From the cell containing the given text, extract its center point as (x, y) coordinate. 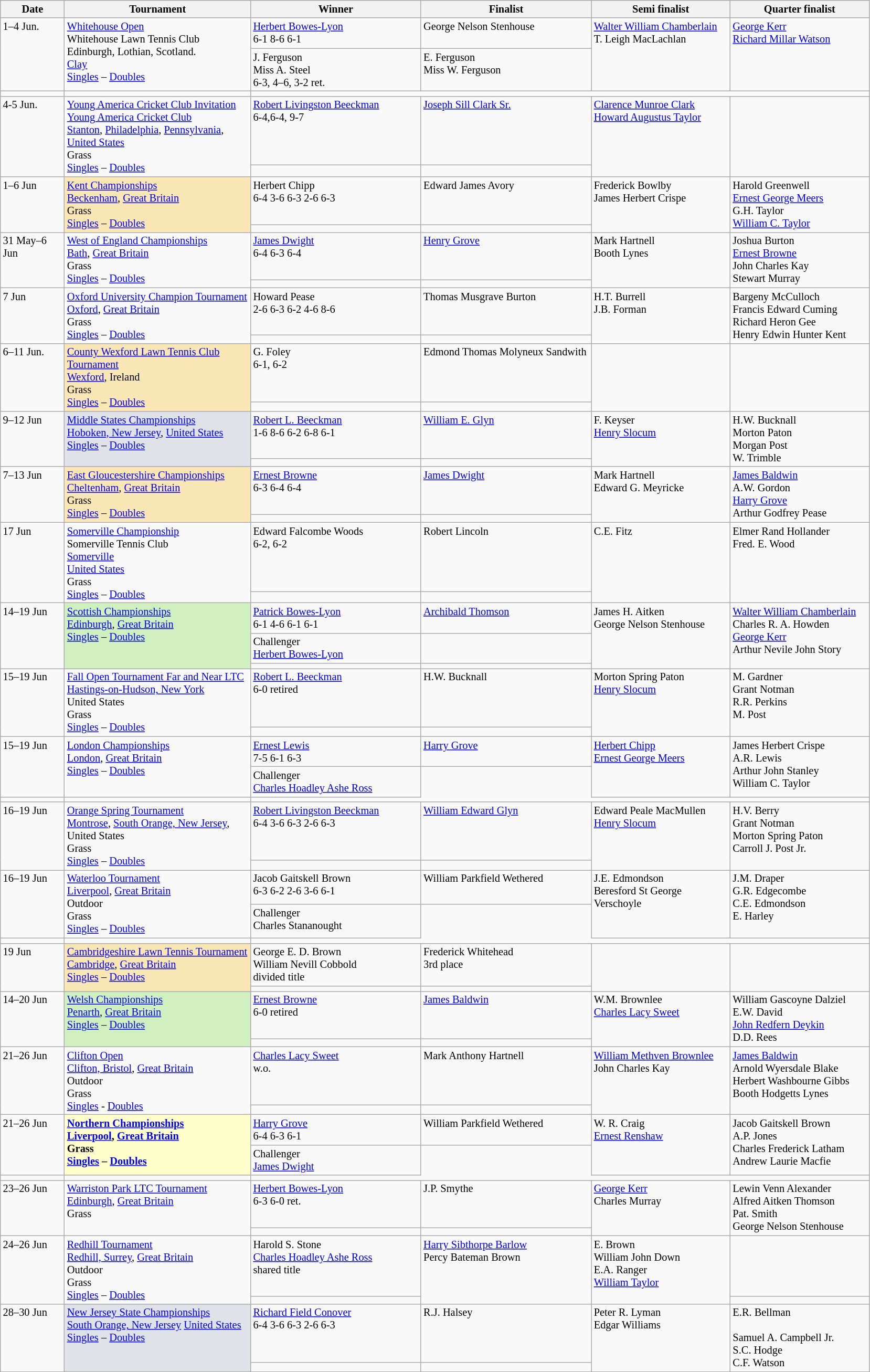
Morton Spring Paton Henry Slocum (661, 702)
Edmond Thomas Molyneux Sandwith (506, 373)
W. R. Craig Ernest Renshaw (661, 1144)
Finalist (506, 9)
19 Jun (33, 967)
Charles Lacy Sweetw.o. (336, 1076)
ChallengerCharles Hoadley Ashe Ross (336, 782)
Frederick Bowlby James Herbert Crispe (661, 205)
R.J. Halsey (506, 1333)
Northern Championships Liverpool, Great BritainGrass Singles – Doubles (157, 1144)
William Edward Glyn (506, 831)
Tournament (157, 9)
H.T. Burrell J.B. Forman (661, 315)
W.M. Brownlee Charles Lacy Sweet (661, 1019)
Harry Grove (506, 752)
Harold Greenwell Ernest George Meers G.H. Taylor William C. Taylor (800, 205)
Challenger James Dwight (336, 1160)
Ernest Browne6-0 retired (336, 1015)
William E. Glyn (506, 435)
Waterloo TournamentLiverpool, Great BritainOutdoorGrassSingles – Doubles (157, 904)
George Kerr Richard Millar Watson (800, 55)
Jacob Gaitskell Brown 6-3 6-2 2-6 3-6 6-1 (336, 887)
Middle States Championships Hoboken, New Jersey, United StatesSingles – Doubles (157, 439)
Elmer Rand Hollander Fred. E. Wood (800, 563)
James Baldwin (506, 1015)
James Baldwin Arnold Wyersdale Blake Herbert Washbourne Gibbs Booth Hodgetts Lynes (800, 1081)
Harold S. Stone Charles Hoadley Ashe Ross shared title (336, 1266)
Edward Falcombe Woods6-2, 6-2 (336, 557)
17 Jun (33, 563)
Clarence Munroe Clark Howard Augustus Taylor (661, 136)
George Nelson Stenhouse (506, 33)
Herbert Bowes-Lyon6-1 8-6 6-1 (336, 33)
14–19 Jun (33, 635)
J.M. Draper G.R. Edgecombe C.E. Edmondson E. Harley (800, 904)
H.W. Bucknall Morton Paton Morgan Post W. Trimble (800, 439)
1–4 Jun. (33, 55)
William Methven Brownlee John Charles Kay (661, 1081)
Young America Cricket Club InvitationYoung America Cricket ClubStanton, Philadelphia, Pennsylvania, United States GrassSingles – Doubles (157, 136)
Somerville ChampionshipSomerville Tennis Club SomervilleUnited StatesGrassSingles – Doubles (157, 563)
William Gascoyne Dalziel E.W. David John Redfern Deykin D.D. Rees (800, 1019)
24–26 Jun (33, 1270)
Richard Field Conover6-4 3-6 6-3 2-6 6-3 (336, 1333)
Herbert Bowes-Lyon6-3 6-0 ret. (336, 1204)
Edward James Avory (506, 200)
1–6 Jun (33, 205)
Bargeny McCulloch Francis Edward Cuming Richard Heron Gee Henry Edwin Hunter Kent (800, 315)
Warriston Park LTC Tournament Edinburgh, Great BritainGrass (157, 1208)
Edward Peale MacMullen Henry Slocum (661, 836)
M. Gardner Grant Notman R.R. Perkins M. Post (800, 702)
Date (33, 9)
7 Jun (33, 315)
Scottish Championships Edinburgh, Great BritainSingles – Doubles (157, 635)
J.E. Edmondson Beresford St George Verschoyle (661, 904)
Clifton Open Clifton, Bristol, Great BritainOutdoorGrassSingles - Doubles (157, 1081)
Jacob Gaitskell Brown A.P. Jones Charles Frederick Latham Andrew Laurie Macfie (800, 1144)
County Wexford Lawn Tennis Club TournamentWexford, IrelandGrassSingles – Doubles (157, 377)
F. Keyser Henry Slocum (661, 439)
Robert Livingston Beeckman6-4 3-6 6-3 2-6 6-3 (336, 831)
7–13 Jun (33, 494)
H.V. Berry Grant Notman Morton Spring Paton Carroll J. Post Jr. (800, 836)
Patrick Bowes-Lyon6-1 4-6 6-1 6-1 (336, 618)
George E. D. Brown William Nevill Cobbolddivided title (336, 965)
James Herbert Crispe A.R. Lewis Arthur John Stanley William C. Taylor (800, 766)
6–11 Jun. (33, 377)
Challenger Charles Stananought (336, 921)
Lewin Venn Alexander Alfred Aitken Thomson Pat. Smith George Nelson Stenhouse (800, 1208)
Herbert Chipp Ernest George Meers (661, 766)
East Gloucestershire Championships Cheltenham, Great BritainGrassSingles – Doubles (157, 494)
Ernest Browne6-3 6-4 6-4 (336, 490)
Fall Open Tournament Far and Near LTC Hastings-on-Hudson, New YorkUnited StatesGrassSingles – Doubles (157, 702)
George Kerr Charles Murray (661, 1208)
Harry Sibthorpe Barlow Percy Bateman Brown (506, 1270)
Redhill TournamentRedhill, Surrey, Great BritainOutdoorGrassSingles – Doubles (157, 1270)
Ernest Lewis7-5 6-1 6-3 (336, 752)
Semi finalist (661, 9)
Walter William Chamberlain Charles R. A. Howden George Kerr Arthur Nevile John Story (800, 635)
4-5 Jun. (33, 136)
Robert Livingston Beeckman6-4,6-4, 9-7 (336, 131)
Thomas Musgrave Burton (506, 311)
Orange Spring Tournament Montrose, South Orange, New Jersey,United StatesGrass Singles – Doubles (157, 836)
Cambridgeshire Lawn Tennis Tournament Cambridge, Great BritainSingles – Doubles (157, 967)
H.W. Bucknall (506, 697)
Whitehouse OpenWhitehouse Lawn Tennis ClubEdinburgh, Lothian, Scotland.ClaySingles – Doubles (157, 55)
Winner (336, 9)
Robert Lincoln (506, 557)
Kent Championships Beckenham, Great BritainGrassSingles – Doubles (157, 205)
14–20 Jun (33, 1019)
James Dwight6-4 6-3 6-4 (336, 256)
Robert L. Beeckman 1-6 8-6 6-2 6-8 6-1 (336, 435)
West of England Championships Bath, Great BritainGrass Singles – Doubles (157, 260)
James Dwight (506, 490)
Henry Grove (506, 256)
Robert L. Beeckman6-0 retired (336, 697)
E. Ferguson Miss W. Ferguson (506, 70)
Peter R. Lyman Edgar Williams (661, 1338)
James H. Aitken George Nelson Stenhouse (661, 635)
Archibald Thomson (506, 618)
Mark Anthony Hartnell (506, 1076)
G. Foley6-1, 6-2 (336, 373)
J. Ferguson Miss A. Steel 6-3, 4–6, 3-2 ret. (336, 70)
23–26 Jun (33, 1208)
Quarter finalist (800, 9)
Welsh Championships Penarth, Great BritainSingles – Doubles (157, 1019)
James Baldwin A.W. Gordon Harry Grove Arthur Godfrey Pease (800, 494)
London Championships London, Great BritainSingles – Doubles (157, 766)
E.R. Bellman Samuel A. Campbell Jr. S.C. Hodge C.F. Watson (800, 1338)
Joseph Sill Clark Sr. (506, 131)
Mark Hartnell Edward G. Meyricke (661, 494)
28–30 Jun (33, 1338)
Oxford University Champion Tournament Oxford, Great BritainGrassSingles – Doubles (157, 315)
J.P. Smythe (506, 1204)
31 May–6 Jun (33, 260)
Walter William Chamberlain T. Leigh MacLachlan (661, 55)
Harry Grove6-4 6-3 6-1 (336, 1130)
C.E. Fitz (661, 563)
Herbert Chipp6-4 3-6 6-3 2-6 6-3 (336, 200)
New Jersey State Championships South Orange, New Jersey United StatesSingles – Doubles (157, 1338)
Mark Hartnell Booth Lynes (661, 260)
E. Brown William John Down E.A. Ranger William Taylor (661, 1270)
Joshua Burton Ernest Browne John Charles Kay Stewart Murray (800, 260)
Challenger Herbert Bowes-Lyon (336, 648)
9–12 Jun (33, 439)
Frederick Whitehead 3rd place (506, 965)
Howard Pease2-6 6-3 6-2 4-6 8-6 (336, 311)
